Find where the given text appears and provide that cell's center as (x, y) coordinate. 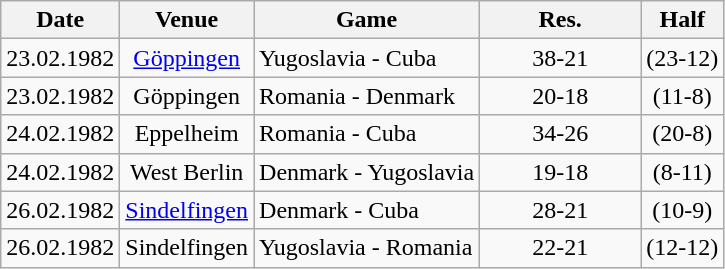
28-21 (560, 210)
Res. (560, 20)
20-18 (560, 96)
Game (367, 20)
19-18 (560, 172)
(8-11) (682, 172)
(11-8) (682, 96)
22-21 (560, 248)
Venue (187, 20)
Yugoslavia - Cuba (367, 58)
Denmark - Yugoslavia (367, 172)
Eppelheim (187, 134)
Date (60, 20)
(20-8) (682, 134)
Yugoslavia - Romania (367, 248)
Half (682, 20)
Denmark - Cuba (367, 210)
38-21 (560, 58)
34-26 (560, 134)
West Berlin (187, 172)
Romania - Cuba (367, 134)
(23-12) (682, 58)
Romania - Denmark (367, 96)
(12-12) (682, 248)
(10-9) (682, 210)
